Extract the (X, Y) coordinate from the center of the cell holding the provided text.  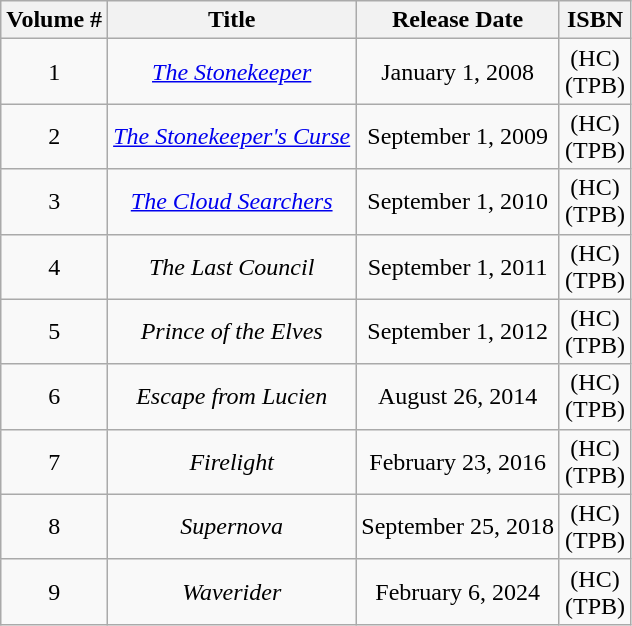
Title (232, 20)
6 (54, 396)
September 1, 2012 (458, 332)
Supernova (232, 526)
September 1, 2009 (458, 136)
August 26, 2014 (458, 396)
The Stonekeeper's Curse (232, 136)
3 (54, 202)
8 (54, 526)
September 1, 2010 (458, 202)
February 23, 2016 (458, 462)
ISBN (594, 20)
9 (54, 592)
September 25, 2018 (458, 526)
Prince of the Elves (232, 332)
The Last Council (232, 266)
7 (54, 462)
Firelight (232, 462)
Waverider (232, 592)
1 (54, 72)
4 (54, 266)
Release Date (458, 20)
January 1, 2008 (458, 72)
2 (54, 136)
February 6, 2024 (458, 592)
Escape from Lucien (232, 396)
September 1, 2011 (458, 266)
5 (54, 332)
Volume # (54, 20)
The Stonekeeper (232, 72)
The Cloud Searchers (232, 202)
